From the cell containing the given text, extract its center point as (X, Y) coordinate. 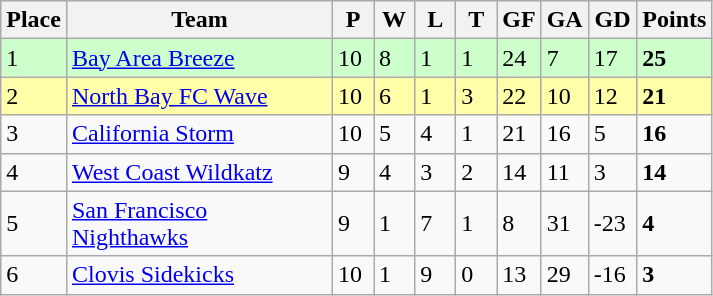
11 (564, 172)
Bay Area Breeze (199, 58)
GD (612, 20)
L (436, 20)
31 (564, 224)
Place (34, 20)
Clovis Sidekicks (199, 275)
Team (199, 20)
13 (519, 275)
W (394, 20)
West Coast Wildkatz (199, 172)
25 (674, 58)
T (476, 20)
17 (612, 58)
P (354, 20)
12 (612, 96)
Points (674, 20)
24 (519, 58)
San Francisco Nighthawks (199, 224)
California Storm (199, 134)
0 (476, 275)
GF (519, 20)
22 (519, 96)
GA (564, 20)
-23 (612, 224)
North Bay FC Wave (199, 96)
29 (564, 275)
-16 (612, 275)
